Locate the cell with the specified text and output its [X, Y] center coordinate. 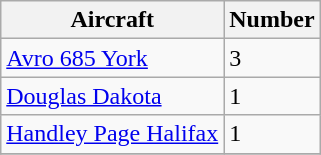
Douglas Dakota [112, 96]
Handley Page Halifax [112, 134]
3 [272, 58]
Aircraft [112, 20]
Avro 685 York [112, 58]
Number [272, 20]
